Return the (x, y) coordinate for the center point of the cell that contains the specified text.  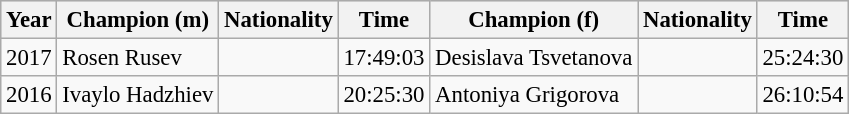
Desislava Tsvetanova (534, 58)
Champion (f) (534, 20)
2017 (29, 58)
2016 (29, 95)
25:24:30 (803, 58)
17:49:03 (384, 58)
Year (29, 20)
20:25:30 (384, 95)
26:10:54 (803, 95)
Rosen Rusev (138, 58)
Champion (m) (138, 20)
Antoniya Grigorova (534, 95)
Ivaylo Hadzhiev (138, 95)
